Pinpoint the cell where the given text exists, returning its (x, y) midpoint coordinate. 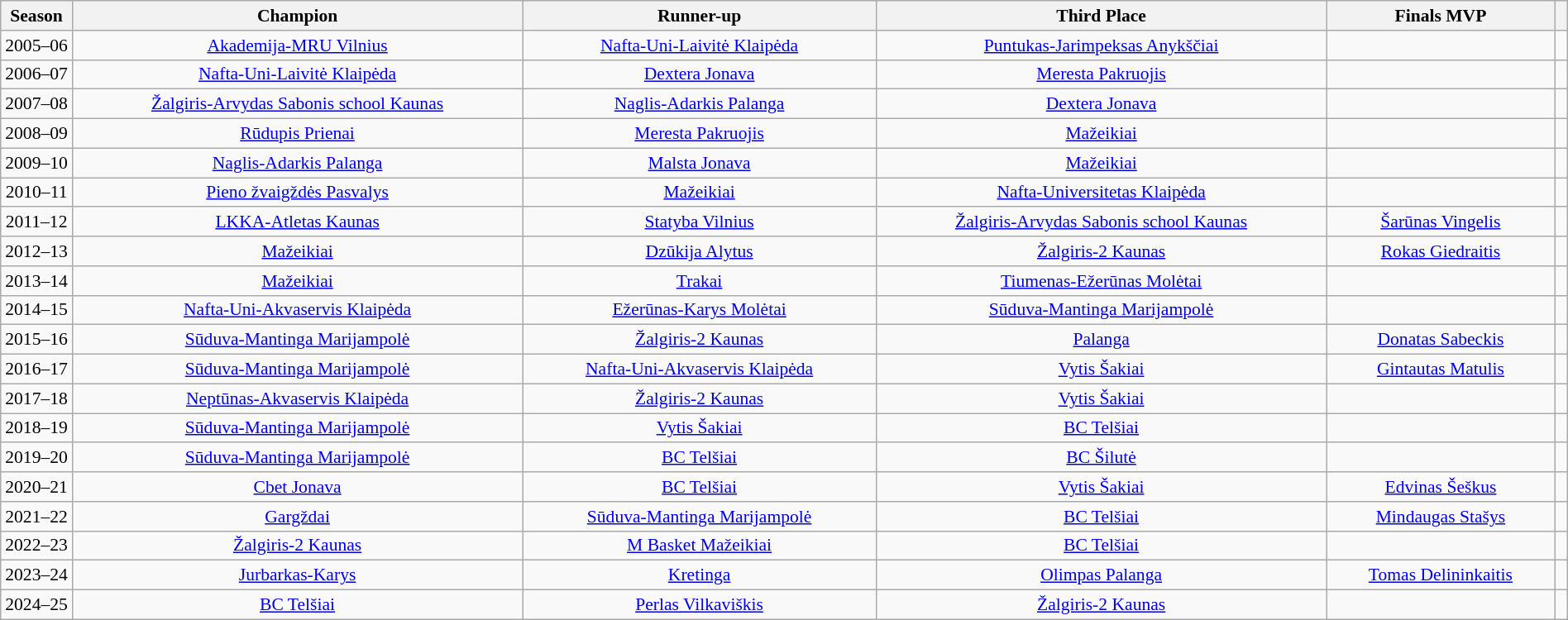
2012–13 (36, 251)
Nafta-Universitetas Klaipėda (1101, 193)
Trakai (700, 281)
2024–25 (36, 605)
Ežerūnas-Karys Molėtai (700, 310)
Edvinas Šeškus (1441, 487)
Puntukas-Jarimpeksas Anykščiai (1101, 45)
2020–21 (36, 487)
2017–18 (36, 398)
Perlas Vilkaviškis (700, 605)
Akademija-MRU Vilnius (297, 45)
Statyba Vilnius (700, 222)
Olimpas Palanga (1101, 575)
Kretinga (700, 575)
BC Šilutė (1101, 458)
2023–24 (36, 575)
Palanga (1101, 340)
Malsta Jonava (700, 163)
Runner-up (700, 16)
2013–14 (36, 281)
Rokas Giedraitis (1441, 251)
2021–22 (36, 517)
2008–09 (36, 134)
Gargždai (297, 517)
Gintautas Matulis (1441, 370)
2007–08 (36, 104)
Rūdupis Prienai (297, 134)
2015–16 (36, 340)
2019–20 (36, 458)
Tiumenas-Ežerūnas Molėtai (1101, 281)
Mindaugas Stašys (1441, 517)
Donatas Sabeckis (1441, 340)
Tomas Delininkaitis (1441, 575)
2005–06 (36, 45)
2018–19 (36, 428)
Cbet Jonava (297, 487)
Šarūnas Vingelis (1441, 222)
M Basket Mažeikiai (700, 546)
Third Place (1101, 16)
Dzūkija Alytus (700, 251)
2006–07 (36, 74)
Finals MVP (1441, 16)
Pieno žvaigždės Pasvalys (297, 193)
2009–10 (36, 163)
2011–12 (36, 222)
2022–23 (36, 546)
LKKA-Atletas Kaunas (297, 222)
Neptūnas-Akvaservis Klaipėda (297, 398)
2016–17 (36, 370)
Champion (297, 16)
Season (36, 16)
2014–15 (36, 310)
Jurbarkas-Karys (297, 575)
2010–11 (36, 193)
